Return the (X, Y) coordinate for the center point of the cell that contains the specified text.  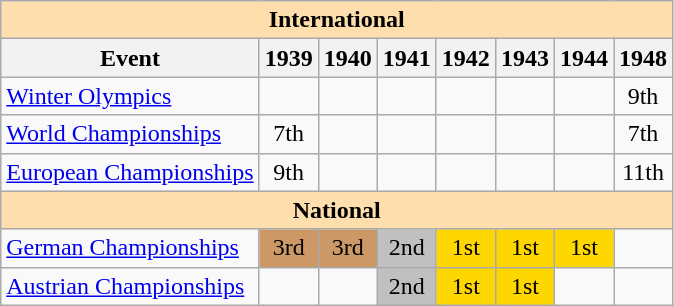
1943 (524, 58)
European Championships (130, 172)
World Championships (130, 134)
1944 (584, 58)
1948 (644, 58)
1939 (288, 58)
1941 (406, 58)
1940 (348, 58)
German Championships (130, 248)
Winter Olympics (130, 96)
International (337, 20)
11th (644, 172)
Austrian Championships (130, 286)
Event (130, 58)
1942 (466, 58)
National (337, 210)
